Capture the cell that displays the provided text and extract its [X, Y] central coordinate. 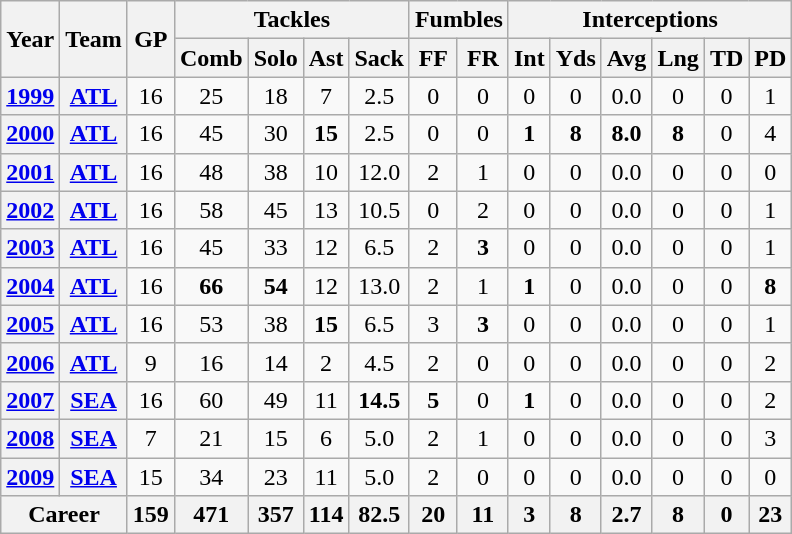
Ast [326, 58]
20 [433, 515]
2006 [30, 362]
60 [211, 400]
2008 [30, 438]
82.5 [379, 515]
66 [211, 286]
2.7 [626, 515]
14.5 [379, 400]
Interceptions [650, 20]
21 [211, 438]
48 [211, 172]
159 [150, 515]
49 [276, 400]
33 [276, 248]
Lng [678, 58]
Year [30, 39]
PD [770, 58]
2004 [30, 286]
10 [326, 172]
54 [276, 286]
2001 [30, 172]
Solo [276, 58]
Comb [211, 58]
8.0 [626, 134]
471 [211, 515]
53 [211, 324]
9 [150, 362]
13 [326, 210]
14 [276, 362]
2007 [30, 400]
4.5 [379, 362]
58 [211, 210]
6 [326, 438]
GP [150, 39]
2002 [30, 210]
2009 [30, 477]
10.5 [379, 210]
2005 [30, 324]
1999 [30, 96]
Career [64, 515]
30 [276, 134]
Fumbles [458, 20]
Tackles [292, 20]
5 [433, 400]
357 [276, 515]
Team [94, 39]
FR [482, 58]
Avg [626, 58]
Int [529, 58]
12.0 [379, 172]
4 [770, 134]
2000 [30, 134]
2003 [30, 248]
114 [326, 515]
18 [276, 96]
Yds [576, 58]
13.0 [379, 286]
Sack [379, 58]
25 [211, 96]
FF [433, 58]
34 [211, 477]
TD [726, 58]
